Identify which cell holds the provided text, then report its [x, y] central coordinate. 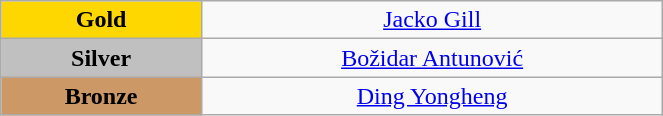
Božidar Antunović [432, 58]
Ding Yongheng [432, 96]
Jacko Gill [432, 20]
Silver [102, 58]
Bronze [102, 96]
Gold [102, 20]
